Locate the cell with the specified text and output its [x, y] center coordinate. 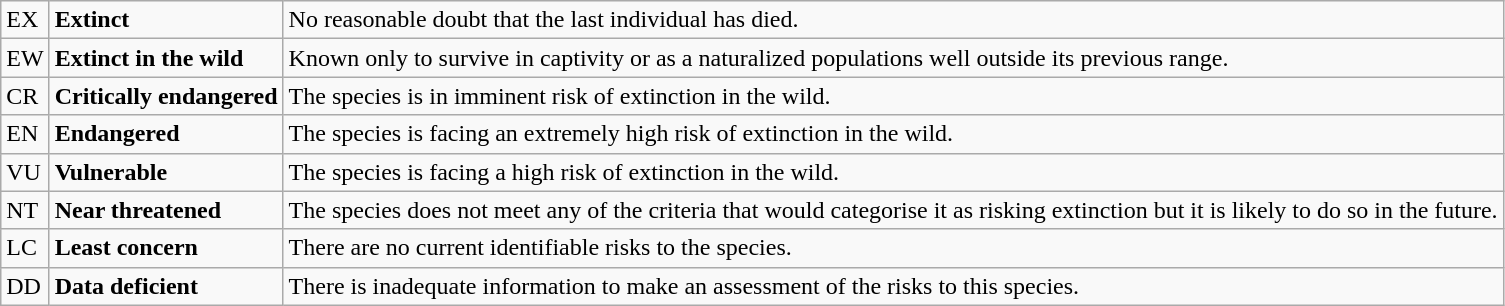
There is inadequate information to make an assessment of the risks to this species. [893, 286]
No reasonable doubt that the last individual has died. [893, 20]
LC [25, 248]
The species is facing an extremely high risk of extinction in the wild. [893, 134]
Extinct [166, 20]
There are no current identifiable risks to the species. [893, 248]
Vulnerable [166, 172]
The species does not meet any of the criteria that would categorise it as risking extinction but it is likely to do so in the future. [893, 210]
The species is facing a high risk of extinction in the wild. [893, 172]
The species is in imminent risk of extinction in the wild. [893, 96]
Data deficient [166, 286]
Least concern [166, 248]
VU [25, 172]
Known only to survive in captivity or as a naturalized populations well outside its previous range. [893, 58]
CR [25, 96]
Near threatened [166, 210]
DD [25, 286]
NT [25, 210]
EW [25, 58]
Extinct in the wild [166, 58]
Endangered [166, 134]
EN [25, 134]
Critically endangered [166, 96]
EX [25, 20]
